For the text-containing cell, return its midpoint in (x, y) coordinate format. 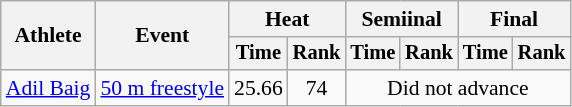
Heat (287, 19)
25.66 (258, 88)
Did not advance (458, 88)
Event (162, 36)
50 m freestyle (162, 88)
Athlete (48, 36)
74 (317, 88)
Semiinal (401, 19)
Final (514, 19)
Adil Baig (48, 88)
